Return (X, Y) of the center of cell containing provided text 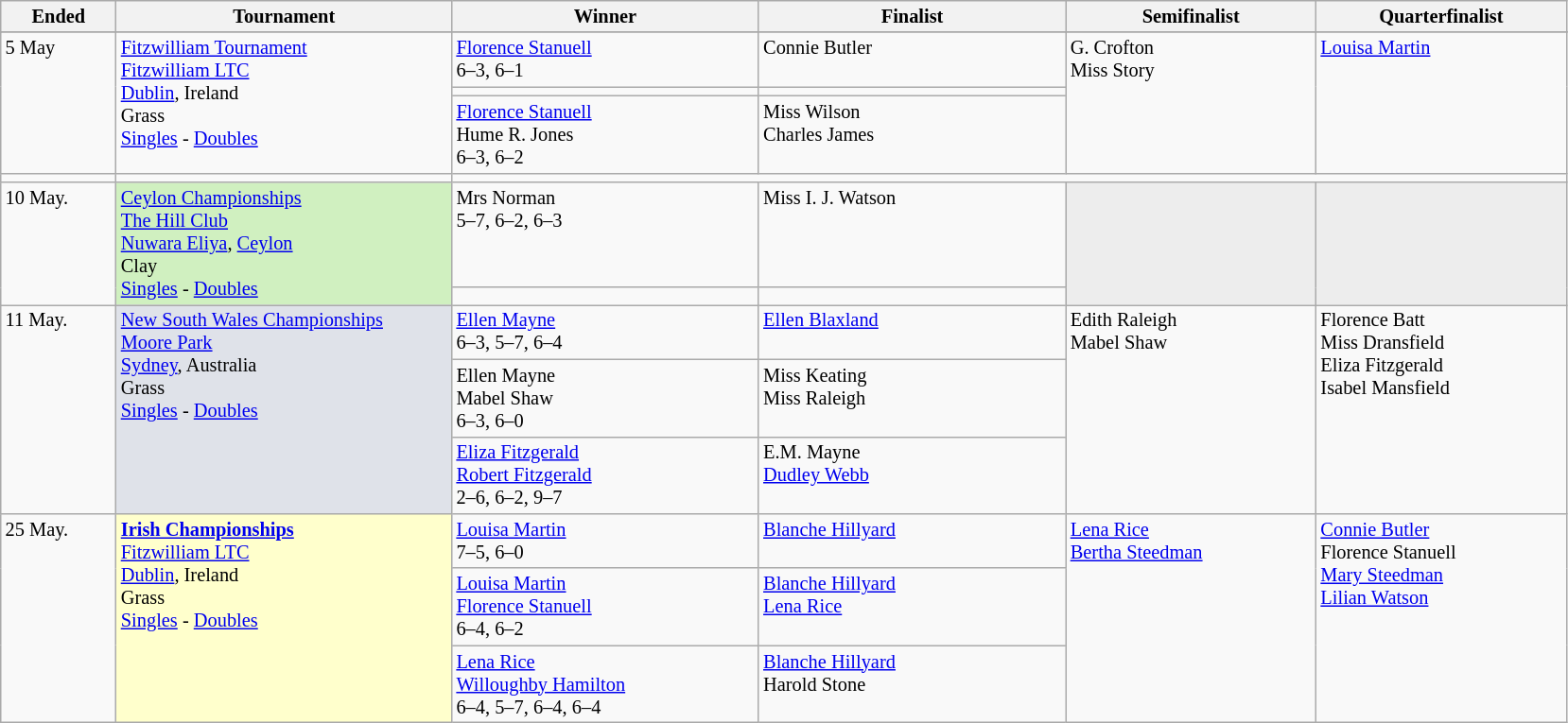
Tournament (284, 16)
Ellen Blaxland (912, 332)
Florence Batt Miss Dransfield Eliza Fitzgerald Isabel Mansfield (1441, 408)
Florence Stanuell 6–3, 6–1 (605, 60)
G. Crofton Miss Story (1192, 102)
Miss Wilson Charles James (912, 134)
Blanche Hillyard Harold Stone (912, 684)
Miss I. J. Watson (912, 234)
Ellen Mayne6–3, 5–7, 6–4 (605, 332)
E.M. Mayne Dudley Webb (912, 475)
Irish ChampionshipsFitzwilliam LTCDublin, IrelandGrassSingles - Doubles (284, 618)
Louisa Martin (1441, 102)
New South Wales ChampionshipsMoore ParkSydney, AustraliaGrassSingles - Doubles (284, 408)
Miss Keating Miss Raleigh (912, 398)
Blanche Hillyard (912, 541)
Louisa Martin Florence Stanuell6–4, 6–2 (605, 607)
11 May. (59, 408)
Fitzwilliam TournamentFitzwilliam LTCDublin, IrelandGrassSingles - Doubles (284, 102)
Connie Butler Florence Stanuell Mary Steedman Lilian Watson (1441, 618)
10 May. (59, 244)
Finalist (912, 16)
Eliza Fitzgerald Robert Fitzgerald2–6, 6–2, 9–7 (605, 475)
Louisa Martin7–5, 6–0 (605, 541)
Connie Butler (912, 60)
5 May (59, 102)
Mrs Norman5–7, 6–2, 6–3 (605, 234)
Ceylon ChampionshipsThe Hill ClubNuwara Eliya, CeylonClaySingles - Doubles (284, 244)
Quarterfinalist (1441, 16)
Ended (59, 16)
Winner (605, 16)
Semifinalist (1192, 16)
25 May. (59, 618)
Lena Rice Willoughby Hamilton 6–4, 5–7, 6–4, 6–4 (605, 684)
Lena Rice Bertha Steedman (1192, 618)
Blanche Hillyard Lena Rice (912, 607)
Florence Stanuell Hume R. Jones6–3, 6–2 (605, 134)
Ellen Mayne Mabel Shaw6–3, 6–0 (605, 398)
Edith Raleigh Mabel Shaw (1192, 408)
